Find where the given text appears and provide that cell's center as (x, y) coordinate. 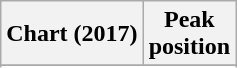
Peakposition (189, 34)
Chart (2017) (72, 34)
